Capture the cell that displays the provided text and extract its [x, y] central coordinate. 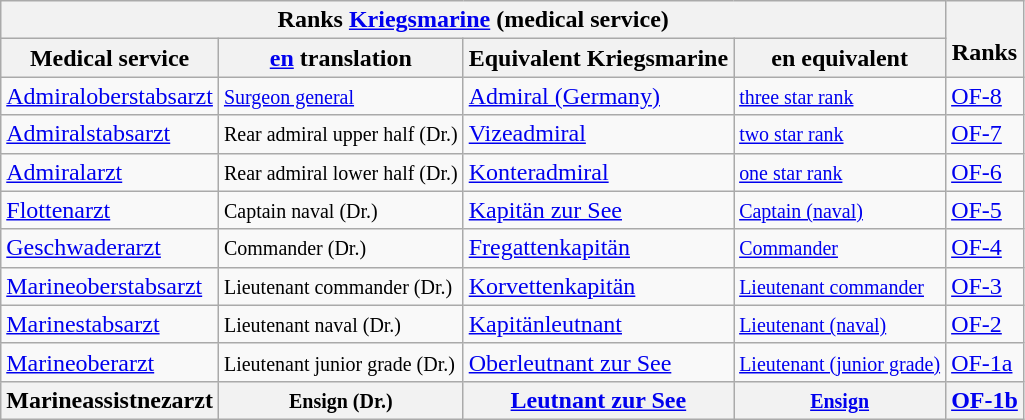
Marineoberarzt [110, 362]
OF-3 [985, 286]
Lieutenant (junior grade) [840, 362]
Geschwaderarzt [110, 248]
Admiralarzt [110, 172]
Lieutenant naval (Dr.) [340, 324]
Oberleutnant zur See [598, 362]
Lieutenant commander (Dr.) [340, 286]
OF-1b [985, 400]
OF-2 [985, 324]
Rear admiral upper half (Dr.) [340, 134]
Admiraloberstabsarzt [110, 96]
Flottenarzt [110, 210]
Ensign (Dr.) [340, 400]
OF-8 [985, 96]
OF-1a [985, 362]
OF-7 [985, 134]
en equivalent [840, 58]
Lieutenant junior grade (Dr.) [340, 362]
Commander [840, 248]
Lieutenant commander [840, 286]
two star rank [840, 134]
Marinestabsarzt [110, 324]
Captain naval (Dr.) [340, 210]
Equivalent Kriegsmarine [598, 58]
Admiralstabsarzt [110, 134]
three star rank [840, 96]
one star rank [840, 172]
Ensign [840, 400]
Rear admiral lower half (Dr.) [340, 172]
en translation [340, 58]
OF-5 [985, 210]
Captain (naval) [840, 210]
Ranks [985, 39]
Commander (Dr.) [340, 248]
Medical service [110, 58]
Kapitänleutnant [598, 324]
Korvettenkapitän [598, 286]
OF-4 [985, 248]
Surgeon general [340, 96]
Ranks Kriegsmarine (medical service) [474, 20]
Kapitän zur See [598, 210]
Fregattenkapitän [598, 248]
Marineoberstabsarzt [110, 286]
Lieutenant (naval) [840, 324]
Leutnant zur See [598, 400]
Admiral (Germany) [598, 96]
OF-6 [985, 172]
Konteradmiral [598, 172]
Vizeadmiral [598, 134]
Marineassistnezarzt [110, 400]
